Pinpoint the cell where the given text exists, returning its [X, Y] midpoint coordinate. 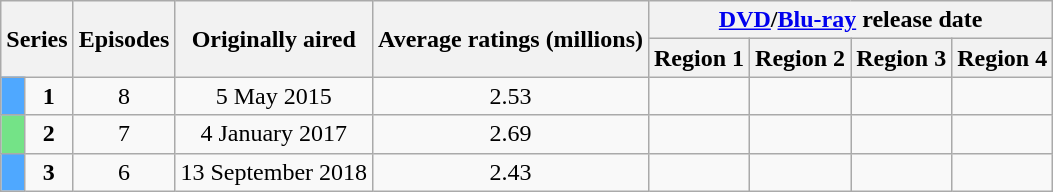
Region 4 [1002, 58]
Region 1 [698, 58]
13 September 2018 [274, 172]
5 May 2015 [274, 96]
4 January 2017 [274, 134]
7 [124, 134]
2.69 [511, 134]
2 [48, 134]
Episodes [124, 39]
Average ratings (millions) [511, 39]
1 [48, 96]
Originally aired [274, 39]
2.53 [511, 96]
8 [124, 96]
Series [37, 39]
3 [48, 172]
2.43 [511, 172]
Region 2 [800, 58]
6 [124, 172]
Region 3 [902, 58]
DVD/Blu-ray release date [850, 20]
